Capture the cell that displays the provided text and extract its [x, y] central coordinate. 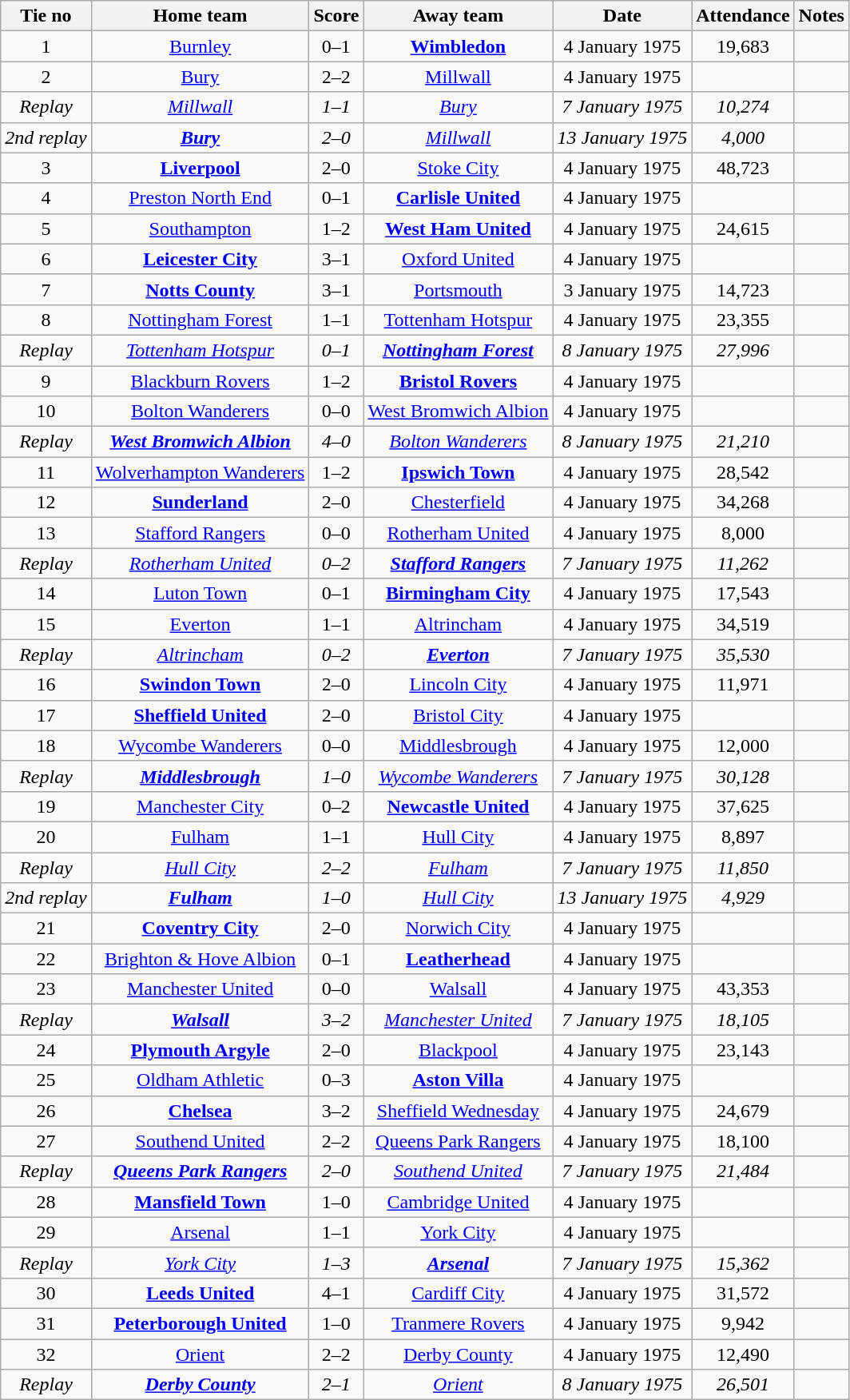
29 [46, 1232]
Notts County [200, 289]
10,274 [743, 107]
28 [46, 1202]
Leicester City [200, 259]
Tie no [46, 16]
22 [46, 959]
Carlisle United [459, 198]
5 [46, 229]
Cardiff City [459, 1293]
27 [46, 1141]
Swindon Town [200, 685]
26 [46, 1111]
Cambridge United [459, 1202]
2–1 [336, 1385]
Leatherhead [459, 959]
11,850 [743, 867]
12,490 [743, 1354]
24,679 [743, 1111]
4–1 [336, 1293]
Home team [200, 16]
Wimbledon [459, 46]
12 [46, 503]
Notes [821, 16]
21 [46, 929]
Chelsea [200, 1111]
35,530 [743, 654]
9 [46, 381]
21,484 [743, 1171]
8,000 [743, 533]
Sheffield Wednesday [459, 1111]
16 [46, 685]
Tranmere Rovers [459, 1323]
11 [46, 472]
Bristol City [459, 715]
14,723 [743, 289]
18 [46, 746]
23 [46, 989]
8 [46, 320]
Sunderland [200, 503]
17,543 [743, 594]
15 [46, 624]
Chesterfield [459, 503]
31,572 [743, 1293]
Aston Villa [459, 1080]
0–3 [336, 1080]
1 [46, 46]
3 January 1975 [622, 289]
Oldham Athletic [200, 1080]
Burnley [200, 46]
14 [46, 594]
34,519 [743, 624]
26,501 [743, 1385]
Away team [459, 16]
Lincoln City [459, 685]
Score [336, 16]
Preston North End [200, 198]
34,268 [743, 503]
20 [46, 837]
18,100 [743, 1141]
Attendance [743, 16]
Sheffield United [200, 715]
Coventry City [200, 929]
21,210 [743, 442]
23,355 [743, 320]
1–3 [336, 1263]
Plymouth Argyle [200, 1050]
12,000 [743, 746]
27,996 [743, 350]
31 [46, 1323]
Luton Town [200, 594]
13 [46, 533]
Norwich City [459, 929]
11,971 [743, 685]
Date [622, 16]
Portsmouth [459, 289]
Mansfield Town [200, 1202]
Bristol Rovers [459, 381]
Stoke City [459, 168]
25 [46, 1080]
7 [46, 289]
4 [46, 198]
4,929 [743, 898]
3 [46, 168]
West Ham United [459, 229]
8,897 [743, 837]
11,262 [743, 563]
Manchester City [200, 806]
37,625 [743, 806]
Southampton [200, 229]
Blackpool [459, 1050]
Brighton & Hove Albion [200, 959]
19,683 [743, 46]
24 [46, 1050]
Blackburn Rovers [200, 381]
28,542 [743, 472]
Ipswich Town [459, 472]
24,615 [743, 229]
23,143 [743, 1050]
Leeds United [200, 1293]
Newcastle United [459, 806]
Liverpool [200, 168]
Peterborough United [200, 1323]
18,105 [743, 1020]
9,942 [743, 1323]
4–0 [336, 442]
17 [46, 715]
30,128 [743, 776]
43,353 [743, 989]
32 [46, 1354]
30 [46, 1293]
10 [46, 412]
6 [46, 259]
19 [46, 806]
2 [46, 77]
15,362 [743, 1263]
Birmingham City [459, 594]
Wolverhampton Wanderers [200, 472]
Oxford United [459, 259]
48,723 [743, 168]
4,000 [743, 137]
